Find where the given text appears and provide that cell's center as (x, y) coordinate. 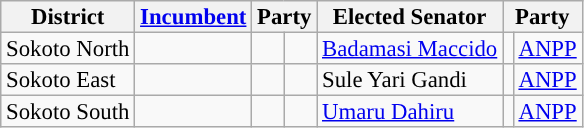
Incumbent (194, 17)
Sokoto South (68, 112)
Elected Senator (410, 17)
Umaru Dahiru (410, 112)
Sokoto North (68, 49)
Sule Yari Gandi (410, 80)
Sokoto East (68, 80)
Badamasi Maccido (410, 49)
District (68, 17)
